Detect which cell encompasses the target text, then output its (X, Y) center coordinate. 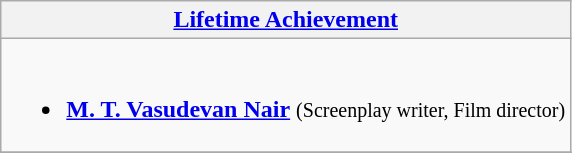
Lifetime Achievement (286, 20)
M. T. Vasudevan Nair (Screenplay writer, Film director) (286, 96)
